Detect which cell encompasses the target text, then output its (X, Y) center coordinate. 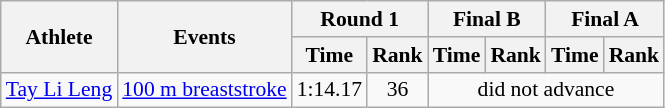
Final B (487, 19)
36 (398, 90)
Athlete (60, 36)
Events (204, 36)
Final A (605, 19)
100 m breaststroke (204, 90)
Round 1 (360, 19)
Tay Li Leng (60, 90)
did not advance (546, 90)
1:14.17 (330, 90)
